Pinpoint the cell where the given text exists, returning its (X, Y) midpoint coordinate. 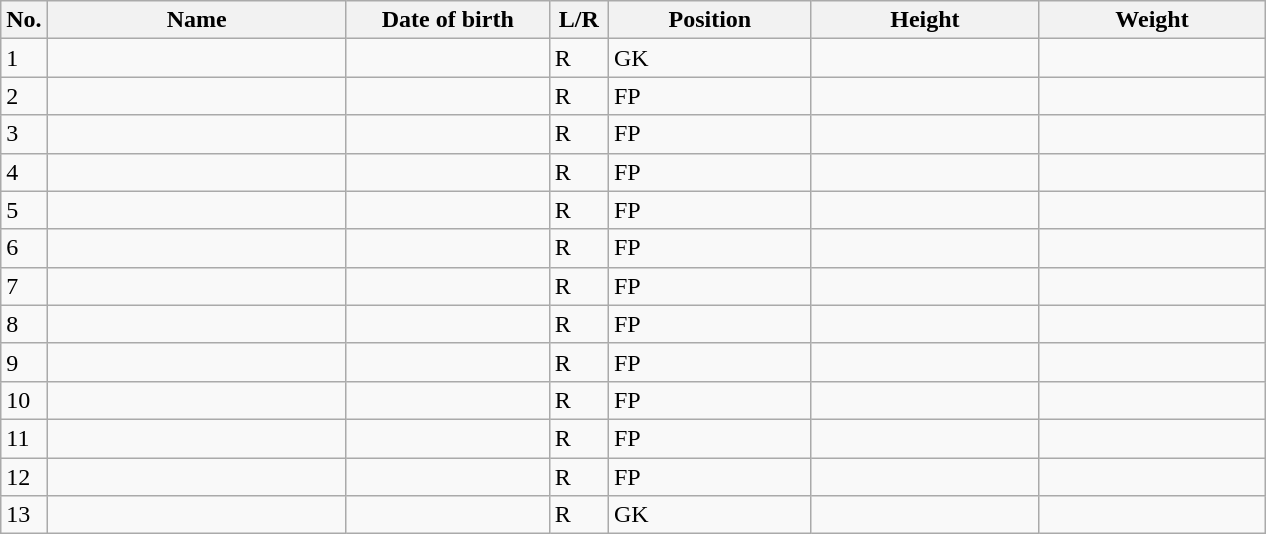
Name (196, 20)
12 (24, 477)
Position (710, 20)
6 (24, 248)
2 (24, 96)
5 (24, 210)
11 (24, 438)
9 (24, 362)
3 (24, 134)
L/R (578, 20)
Date of birth (448, 20)
10 (24, 400)
Weight (1152, 20)
4 (24, 172)
Height (924, 20)
1 (24, 58)
8 (24, 324)
7 (24, 286)
13 (24, 515)
No. (24, 20)
